Locate the cell with the specified text and output its (x, y) center coordinate. 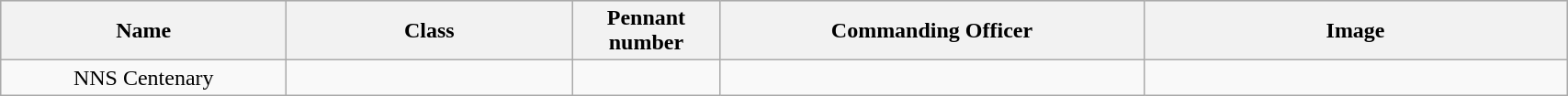
Name (143, 31)
Pennant number (647, 31)
Class (430, 31)
Commanding Officer (931, 31)
Image (1356, 31)
NNS Centenary (143, 78)
